Find where the given text appears and provide that cell's center as (X, Y) coordinate. 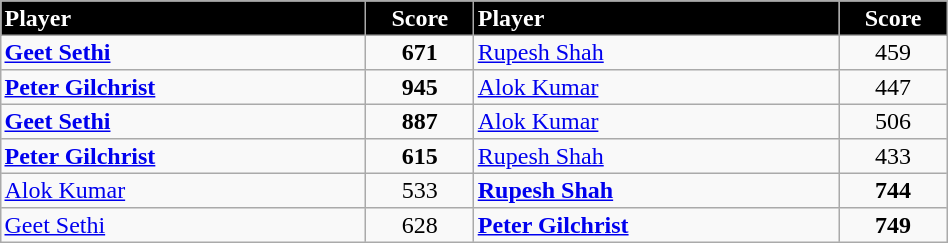
671 (420, 52)
615 (420, 156)
744 (893, 190)
447 (893, 87)
628 (420, 225)
945 (420, 87)
749 (893, 225)
533 (420, 190)
459 (893, 52)
887 (420, 121)
506 (893, 121)
433 (893, 156)
